Scan for the cell matching the given text and deliver its (X, Y) coordinate at center. 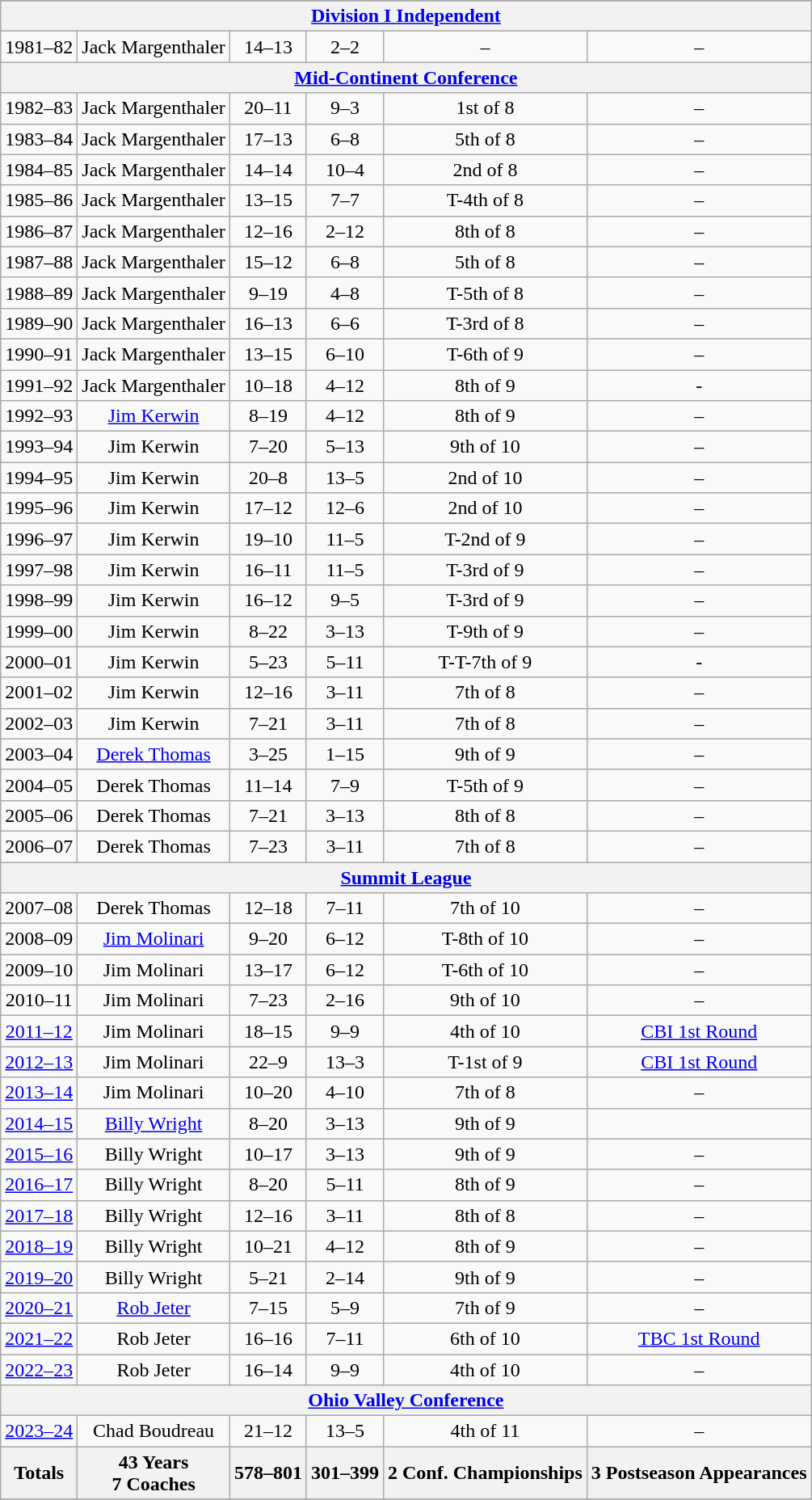
4–10 (344, 1093)
2011–12 (39, 1031)
17–12 (268, 508)
1989–90 (39, 323)
2010–11 (39, 1001)
Ohio Valley Conference (406, 1401)
19–10 (268, 539)
1983–84 (39, 139)
7–7 (344, 200)
1984–85 (39, 170)
18–15 (268, 1031)
7–20 (268, 447)
6–10 (344, 354)
7th of 9 (485, 1308)
7th of 10 (485, 908)
301–399 (344, 1473)
5–13 (344, 447)
6th of 10 (485, 1338)
T-2nd of 9 (485, 539)
Summit League (406, 877)
7–15 (268, 1308)
2–16 (344, 1001)
9–3 (344, 108)
2014–15 (39, 1123)
1988–89 (39, 293)
2022–23 (39, 1370)
1999–00 (39, 631)
2020–21 (39, 1308)
T-5th of 8 (485, 293)
3 Postseason Appearances (699, 1473)
5–9 (344, 1308)
2012–13 (39, 1062)
2013–14 (39, 1093)
2–14 (344, 1277)
T-9th of 9 (485, 631)
2009–10 (39, 970)
8–19 (268, 416)
1985–86 (39, 200)
2 Conf. Championships (485, 1473)
20–8 (268, 478)
7–9 (344, 785)
2019–20 (39, 1277)
4th of 11 (485, 1431)
1993–94 (39, 447)
1996–97 (39, 539)
1986–87 (39, 231)
1992–93 (39, 416)
1982–83 (39, 108)
20–11 (268, 108)
2005–06 (39, 815)
T-T-7th of 9 (485, 662)
2–2 (344, 47)
2016–17 (39, 1185)
T-6th of 9 (485, 354)
17–13 (268, 139)
10–20 (268, 1093)
2008–09 (39, 939)
4–8 (344, 293)
14–14 (268, 170)
T-5th of 9 (485, 785)
9–19 (268, 293)
2021–22 (39, 1338)
6–6 (344, 323)
16–12 (268, 600)
3–25 (268, 754)
T-3rd of 8 (485, 323)
T-8th of 10 (485, 939)
1998–99 (39, 600)
1997–98 (39, 570)
21–12 (268, 1431)
2018–19 (39, 1246)
2015–16 (39, 1154)
12–18 (268, 908)
15–12 (268, 262)
10–18 (268, 386)
2nd of 8 (485, 170)
43 Years 7 Coaches (154, 1473)
10–21 (268, 1246)
Division I Independent (406, 16)
2004–05 (39, 785)
2017–18 (39, 1216)
2007–08 (39, 908)
2003–04 (39, 754)
1994–95 (39, 478)
10–17 (268, 1154)
T-1st of 9 (485, 1062)
9–20 (268, 939)
1–15 (344, 754)
9–5 (344, 600)
12–6 (344, 508)
T-4th of 8 (485, 200)
2001–02 (39, 693)
5–21 (268, 1277)
5–23 (268, 662)
10–4 (344, 170)
2023–24 (39, 1431)
1995–96 (39, 508)
16–11 (268, 570)
16–14 (268, 1370)
13–3 (344, 1062)
1990–91 (39, 354)
1981–82 (39, 47)
TBC 1st Round (699, 1338)
Totals (39, 1473)
Chad Boudreau (154, 1431)
16–13 (268, 323)
1987–88 (39, 262)
1991–92 (39, 386)
2006–07 (39, 846)
578–801 (268, 1473)
16–16 (268, 1338)
22–9 (268, 1062)
2–12 (344, 231)
2002–03 (39, 723)
T-6th of 10 (485, 970)
1st of 8 (485, 108)
2000–01 (39, 662)
Mid-Continent Conference (406, 78)
11–14 (268, 785)
8–22 (268, 631)
14–13 (268, 47)
13–17 (268, 970)
